Scan for the cell matching the given text and deliver its [X, Y] coordinate at center. 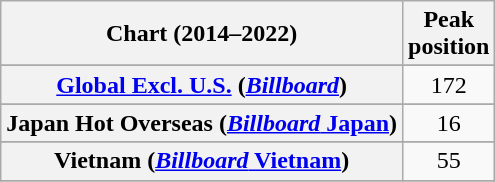
Vietnam (Billboard Vietnam) [202, 161]
Global Excl. U.S. (Billboard) [202, 85]
172 [449, 85]
Peakposition [449, 34]
16 [449, 123]
Chart (2014–2022) [202, 34]
55 [449, 161]
Japan Hot Overseas (Billboard Japan) [202, 123]
